Provide the (x, y) coordinate of the cell's center where the given text is located.  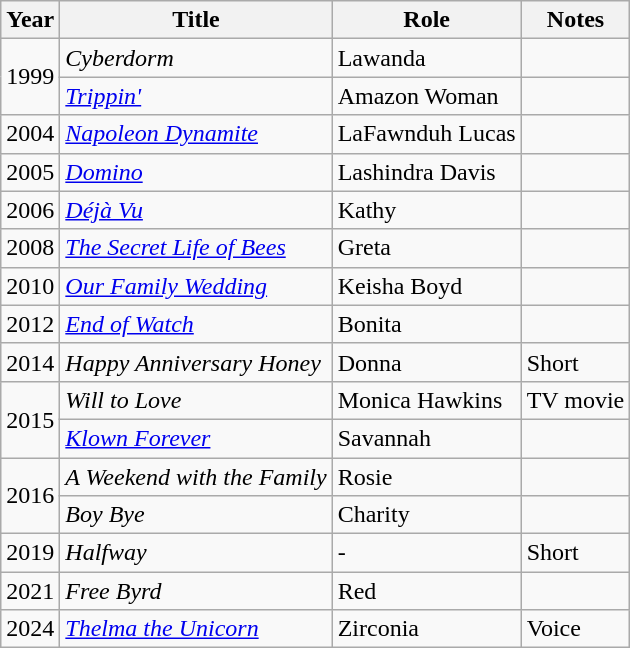
Lashindra Davis (426, 172)
Klown Forever (196, 438)
Voice (576, 629)
A Weekend with the Family (196, 477)
Trippin' (196, 96)
Halfway (196, 553)
Zirconia (426, 629)
2012 (30, 324)
2006 (30, 210)
Greta (426, 248)
Cyberdorm (196, 58)
Charity (426, 515)
Year (30, 20)
Kathy (426, 210)
Keisha Boyd (426, 286)
Lawanda (426, 58)
Donna (426, 362)
Boy Bye (196, 515)
Savannah (426, 438)
2005 (30, 172)
Bonita (426, 324)
Napoleon Dynamite (196, 134)
Title (196, 20)
End of Watch (196, 324)
2021 (30, 591)
Happy Anniversary Honey (196, 362)
The Secret Life of Bees (196, 248)
2010 (30, 286)
Free Byrd (196, 591)
Monica Hawkins (426, 400)
Déjà Vu (196, 210)
Role (426, 20)
2019 (30, 553)
LaFawnduh Lucas (426, 134)
2024 (30, 629)
2016 (30, 496)
Amazon Woman (426, 96)
2014 (30, 362)
Thelma the Unicorn (196, 629)
2008 (30, 248)
- (426, 553)
2015 (30, 419)
1999 (30, 77)
Domino (196, 172)
Red (426, 591)
Notes (576, 20)
2004 (30, 134)
Our Family Wedding (196, 286)
TV movie (576, 400)
Rosie (426, 477)
Will to Love (196, 400)
